Detect which cell encompasses the target text, then output its (X, Y) center coordinate. 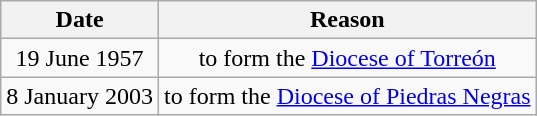
to form the Diocese of Piedras Negras (347, 96)
Reason (347, 20)
Date (80, 20)
19 June 1957 (80, 58)
to form the Diocese of Torreón (347, 58)
8 January 2003 (80, 96)
